For the text-containing cell, return its midpoint in (x, y) coordinate format. 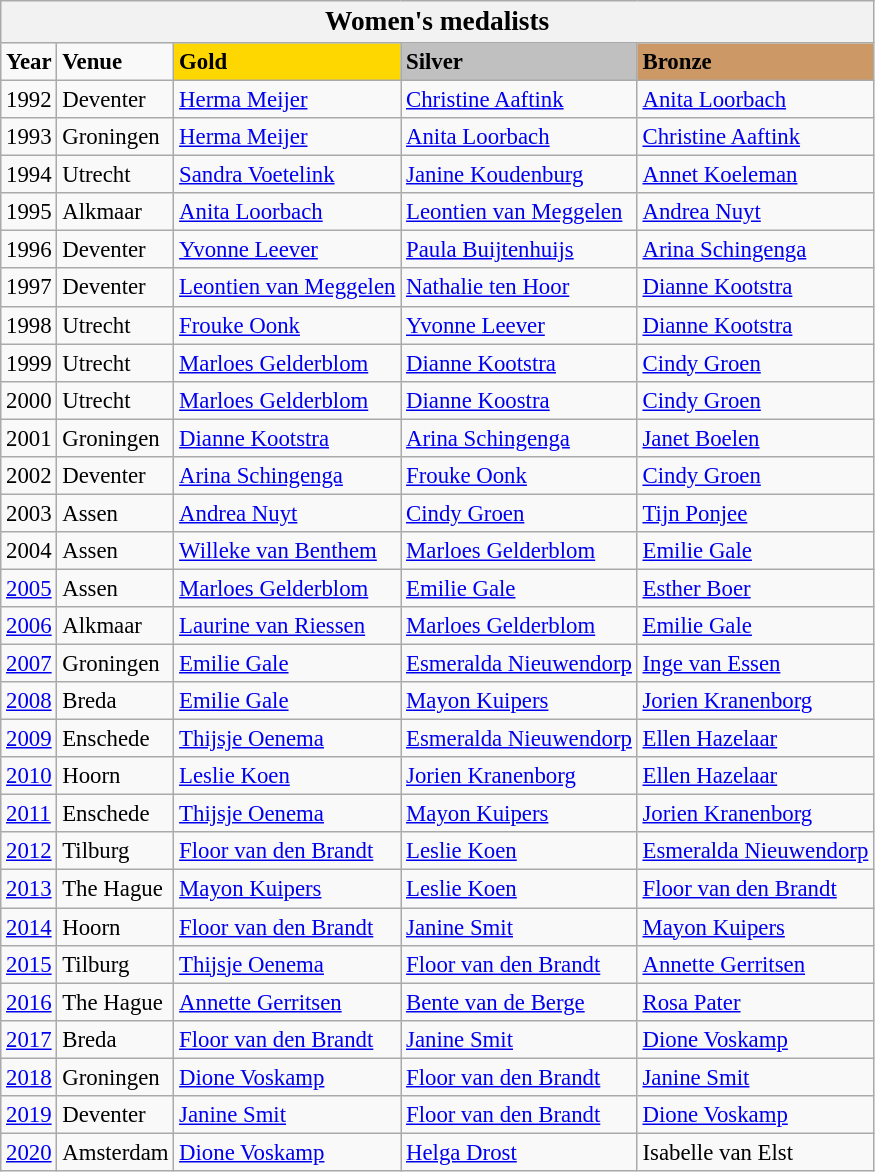
Esther Boer (755, 588)
Bronze (755, 62)
2009 (29, 739)
Laurine van Riessen (288, 626)
1992 (29, 100)
1996 (29, 250)
2002 (29, 476)
2017 (29, 1039)
Sandra Voetelink (288, 175)
2018 (29, 1077)
Tijn Ponjee (755, 513)
Willeke van Benthem (288, 551)
1994 (29, 175)
2015 (29, 964)
Annet Koeleman (755, 175)
Paula Buijtenhuijs (519, 250)
1995 (29, 212)
2000 (29, 400)
Gold (288, 62)
Rosa Pater (755, 1002)
Dianne Koostra (519, 400)
2001 (29, 438)
2004 (29, 551)
Helga Drost (519, 1152)
Janine Koudenburg (519, 175)
2007 (29, 664)
Inge van Essen (755, 664)
Janet Boelen (755, 438)
2013 (29, 889)
2016 (29, 1002)
2011 (29, 814)
Amsterdam (116, 1152)
Nathalie ten Hoor (519, 288)
2019 (29, 1115)
2003 (29, 513)
1999 (29, 363)
2014 (29, 927)
2010 (29, 776)
2020 (29, 1152)
2006 (29, 626)
2012 (29, 851)
Women's medalists (438, 22)
Year (29, 62)
Silver (519, 62)
Bente van de Berge (519, 1002)
1998 (29, 325)
Venue (116, 62)
2005 (29, 588)
1997 (29, 288)
Isabelle van Elst (755, 1152)
1993 (29, 137)
2008 (29, 701)
